Output the (X, Y) coordinate of the center of the cell containing the given text.  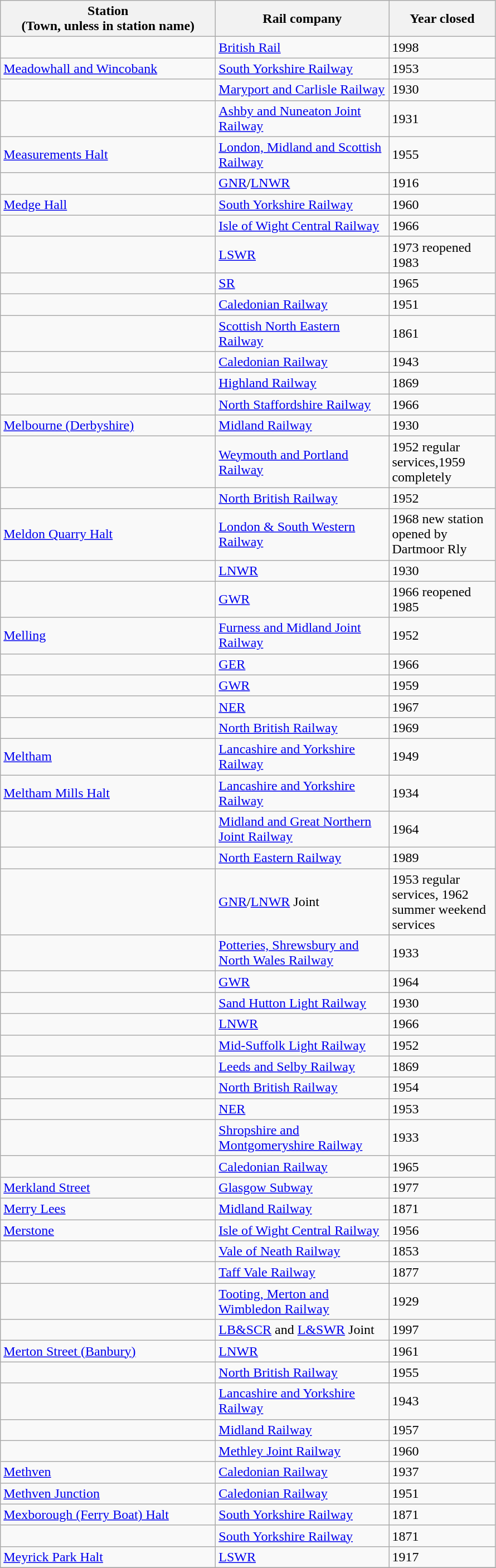
Merry Lees (108, 1209)
Meltham (108, 757)
Merton Street (Banbury) (108, 1351)
Leeds and Selby Railway (302, 1067)
Meadowhall and Wincobank (108, 69)
1989 (442, 858)
1937 (442, 1472)
London & South Western Railway (302, 534)
Highland Railway (302, 383)
1934 (442, 792)
Year closed (442, 19)
Mexborough (Ferry Boat) Halt (108, 1515)
1968 new station opened by Dartmoor Rly (442, 534)
1961 (442, 1351)
Methley Joint Railway (302, 1451)
GNR/LNWR Joint (302, 902)
Medge Hall (108, 204)
British Rail (302, 47)
Weymouth and Portland Railway (302, 462)
Tooting, Merton and Wimbledon Railway (302, 1302)
Rail company (302, 19)
Meltham Mills Halt (108, 792)
1949 (442, 757)
1966 reopened 1985 (442, 600)
Melbourne (Derbyshire) (108, 426)
Scottish North Eastern Railway (302, 333)
1969 (442, 728)
Melling (108, 635)
Sand Hutton Light Railway (302, 1003)
Meyrick Park Halt (108, 1557)
1973 reopened 1983 (442, 254)
Midland and Great Northern Joint Railway (302, 829)
LB&SCR and L&SWR Joint (302, 1330)
1952 regular services,1959 completely (442, 462)
North Staffordshire Railway (302, 405)
Merkland Street (108, 1187)
Measurements Halt (108, 155)
GER (302, 664)
1917 (442, 1557)
North Eastern Railway (302, 858)
1931 (442, 118)
Methven Junction (108, 1493)
Potteries, Shrewsbury and North Wales Railway (302, 953)
Vale of Neath Railway (302, 1252)
1967 (442, 707)
Glasgow Subway (302, 1187)
Furness and Midland Joint Railway (302, 635)
1916 (442, 183)
1853 (442, 1252)
London, Midland and Scottish Railway (302, 155)
1956 (442, 1230)
1954 (442, 1088)
Methven (108, 1472)
1877 (442, 1273)
Maryport and Carlisle Railway (302, 90)
Meldon Quarry Halt (108, 534)
1998 (442, 47)
Mid-Suffolk Light Railway (302, 1045)
1957 (442, 1430)
Shropshire and Montgomeryshire Railway (302, 1138)
Station(Town, unless in station name) (108, 19)
1997 (442, 1330)
1959 (442, 685)
Merstone (108, 1230)
SR (302, 283)
Taff Vale Railway (302, 1273)
GNR/LNWR (302, 183)
Ashby and Nuneaton Joint Railway (302, 118)
1861 (442, 333)
1929 (442, 1302)
1977 (442, 1187)
1953 regular services, 1962 summer weekend services (442, 902)
